Determine the (X, Y) coordinate at the center of the cell enclosing the given text.  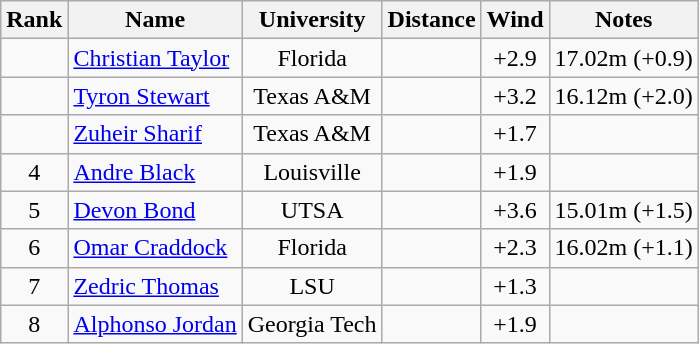
Wind (515, 20)
+3.2 (515, 96)
15.01m (+1.5) (624, 210)
LSU (312, 286)
Rank (34, 20)
17.02m (+0.9) (624, 58)
Zuheir Sharif (155, 134)
Andre Black (155, 172)
16.12m (+2.0) (624, 96)
University (312, 20)
4 (34, 172)
Distance (432, 20)
6 (34, 248)
Georgia Tech (312, 324)
+1.7 (515, 134)
Omar Craddock (155, 248)
16.02m (+1.1) (624, 248)
7 (34, 286)
Devon Bond (155, 210)
Tyron Stewart (155, 96)
Name (155, 20)
+2.3 (515, 248)
Notes (624, 20)
Christian Taylor (155, 58)
8 (34, 324)
UTSA (312, 210)
Louisville (312, 172)
Zedric Thomas (155, 286)
+3.6 (515, 210)
+1.3 (515, 286)
Alphonso Jordan (155, 324)
+2.9 (515, 58)
5 (34, 210)
